Extract the [X, Y] coordinate from the center of the cell holding the provided text.  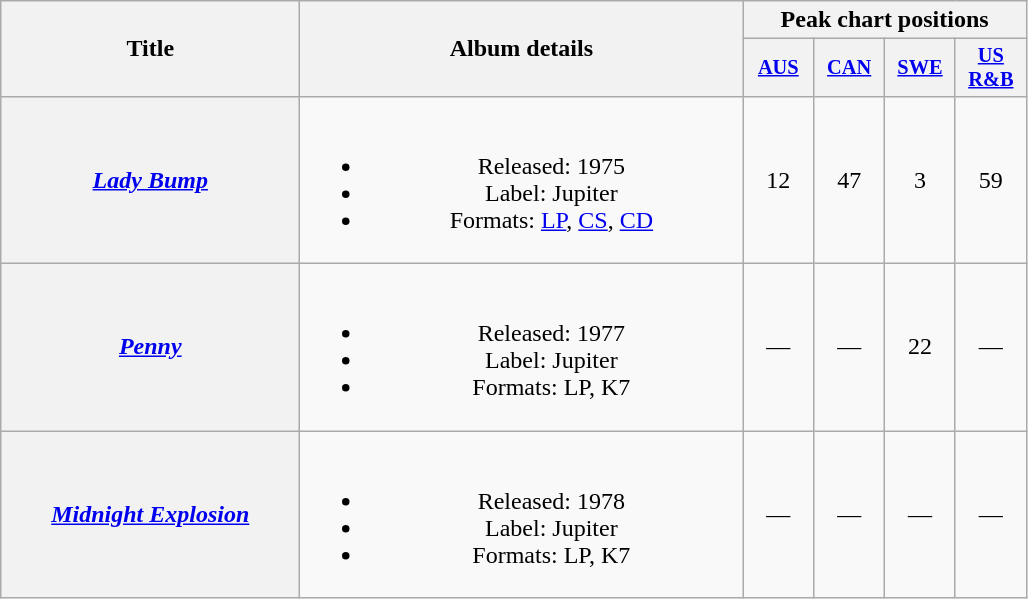
Title [150, 49]
Released: 1978Label: JupiterFormats: LP, K7 [522, 514]
Released: 1975Label: JupiterFormats: LP, CS, CD [522, 180]
47 [850, 180]
12 [778, 180]
3 [920, 180]
SWE [920, 68]
59 [990, 180]
22 [920, 348]
Midnight Explosion [150, 514]
Peak chart positions [884, 20]
US R&B [990, 68]
AUS [778, 68]
Album details [522, 49]
Penny [150, 348]
CAN [850, 68]
Released: 1977Label: JupiterFormats: LP, K7 [522, 348]
Lady Bump [150, 180]
